Provide the [X, Y] coordinate of the cell's center where the given text is located.  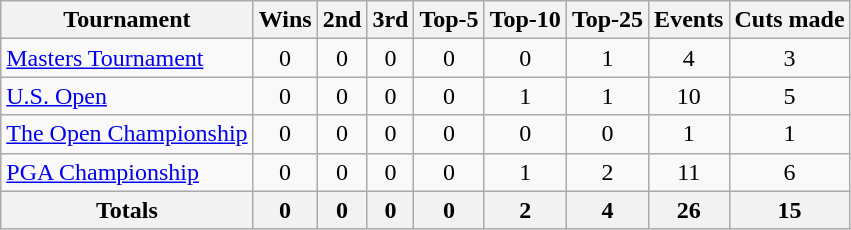
The Open Championship [127, 134]
Totals [127, 210]
Top-25 [607, 20]
3rd [390, 20]
11 [689, 172]
PGA Championship [127, 172]
Masters Tournament [127, 58]
3 [790, 58]
2nd [342, 20]
5 [790, 96]
U.S. Open [127, 96]
15 [790, 210]
Wins [285, 20]
10 [689, 96]
Top-10 [525, 20]
Events [689, 20]
Cuts made [790, 20]
6 [790, 172]
26 [689, 210]
Tournament [127, 20]
Top-5 [449, 20]
